Detect which cell encompasses the target text, then output its (X, Y) center coordinate. 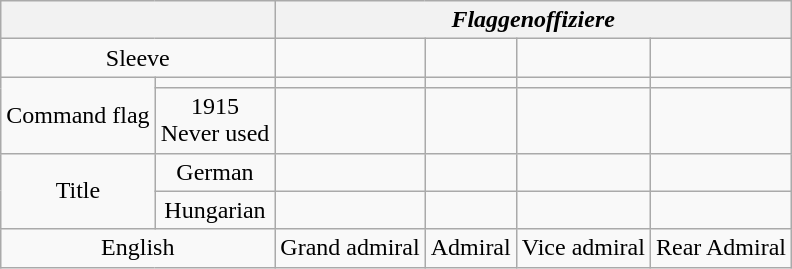
1915Never used (215, 120)
German (215, 172)
Title (78, 191)
Vice admiral (583, 248)
Sleeve (138, 58)
Hungarian (215, 210)
Admiral (470, 248)
Command flag (78, 115)
Flaggenoffiziere (534, 20)
Grand admiral (350, 248)
Rear Admiral (720, 248)
English (138, 248)
